Pinpoint the cell where the given text exists, returning its (x, y) midpoint coordinate. 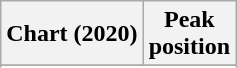
Chart (2020) (72, 34)
Peakposition (189, 34)
